Return [X, Y] of the center of cell containing provided text 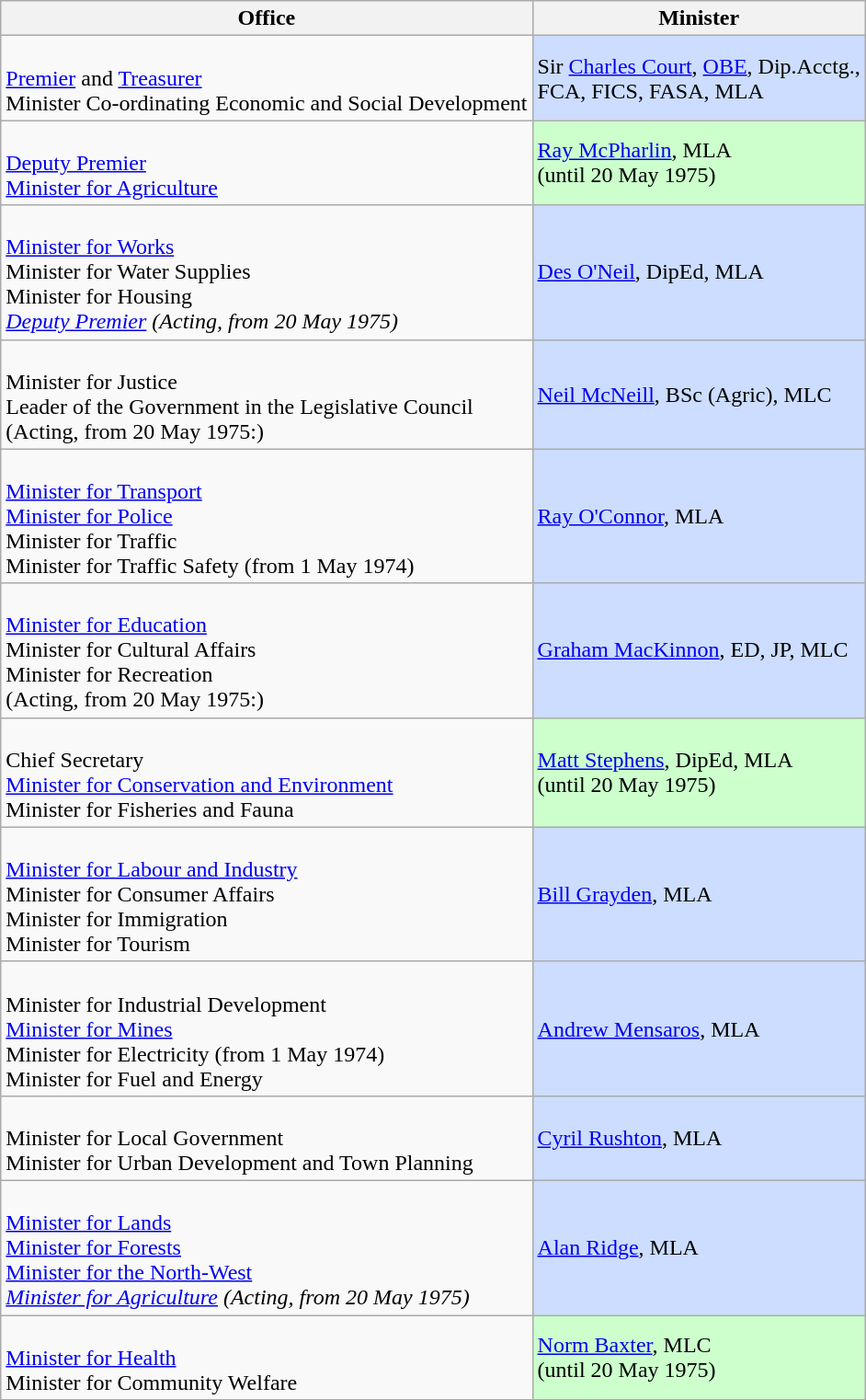
Alan Ridge, MLA [699, 1247]
Premier and Treasurer Minister Co-ordinating Economic and Social Development [267, 78]
Minister for Health Minister for Community Welfare [267, 1358]
Minister for Works Minister for Water Supplies Minister for Housing Deputy Premier (Acting, from 20 May 1975) [267, 272]
Matt Stephens, DipEd, MLA(until 20 May 1975) [699, 773]
Bill Grayden, MLA [699, 894]
Chief Secretary Minister for Conservation and Environment Minister for Fisheries and Fauna [267, 773]
Minister [699, 18]
Office [267, 18]
Minister for Labour and Industry Minister for Consumer Affairs Minister for Immigration Minister for Tourism [267, 894]
Minister for Local Government Minister for Urban Development and Town Planning [267, 1138]
Andrew Mensaros, MLA [699, 1028]
Des O'Neil, DipEd, MLA [699, 272]
Minister for Justice Leader of the Government in the Legislative Council(Acting, from 20 May 1975:) [267, 394]
Ray O'Connor, MLA [699, 516]
Minister for Transport Minister for Police Minister for Traffic Minister for Traffic Safety (from 1 May 1974) [267, 516]
Deputy Premier Minister for Agriculture [267, 163]
Norm Baxter, MLC(until 20 May 1975) [699, 1358]
Neil McNeill, BSc (Agric), MLC [699, 394]
Minister for Education Minister for Cultural Affairs Minister for Recreation(Acting, from 20 May 1975:) [267, 650]
Cyril Rushton, MLA [699, 1138]
Ray McPharlin, MLA(until 20 May 1975) [699, 163]
Graham MacKinnon, ED, JP, MLC [699, 650]
Sir Charles Court, OBE, Dip.Acctg.,FCA, FICS, FASA, MLA [699, 78]
Minister for Lands Minister for Forests Minister for the North-West Minister for Agriculture (Acting, from 20 May 1975) [267, 1247]
Minister for Industrial Development Minister for Mines Minister for Electricity (from 1 May 1974) Minister for Fuel and Energy [267, 1028]
